Determine the [x, y] coordinate at the center of the cell enclosing the given text.  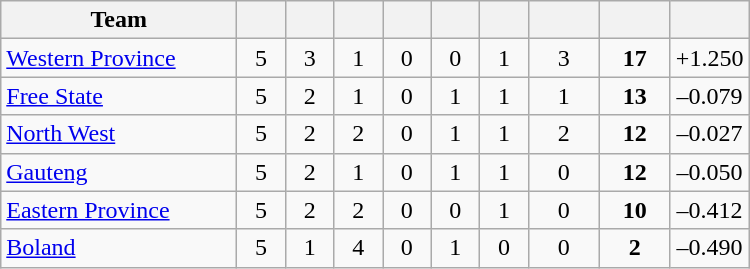
10 [634, 210]
4 [358, 248]
Eastern Province [119, 210]
17 [634, 58]
–0.050 [710, 172]
–0.027 [710, 134]
+1.250 [710, 58]
–0.490 [710, 248]
Team [119, 20]
Western Province [119, 58]
Boland [119, 248]
Free State [119, 96]
Gauteng [119, 172]
North West [119, 134]
–0.079 [710, 96]
–0.412 [710, 210]
13 [634, 96]
